Output the [x, y] coordinate of the center of the cell containing the given text.  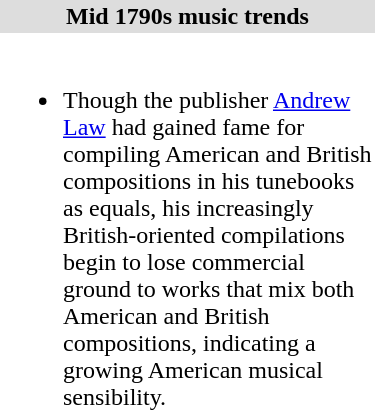
Mid 1790s music trends [188, 16]
